Find where the given text appears and provide that cell's center as [X, Y] coordinate. 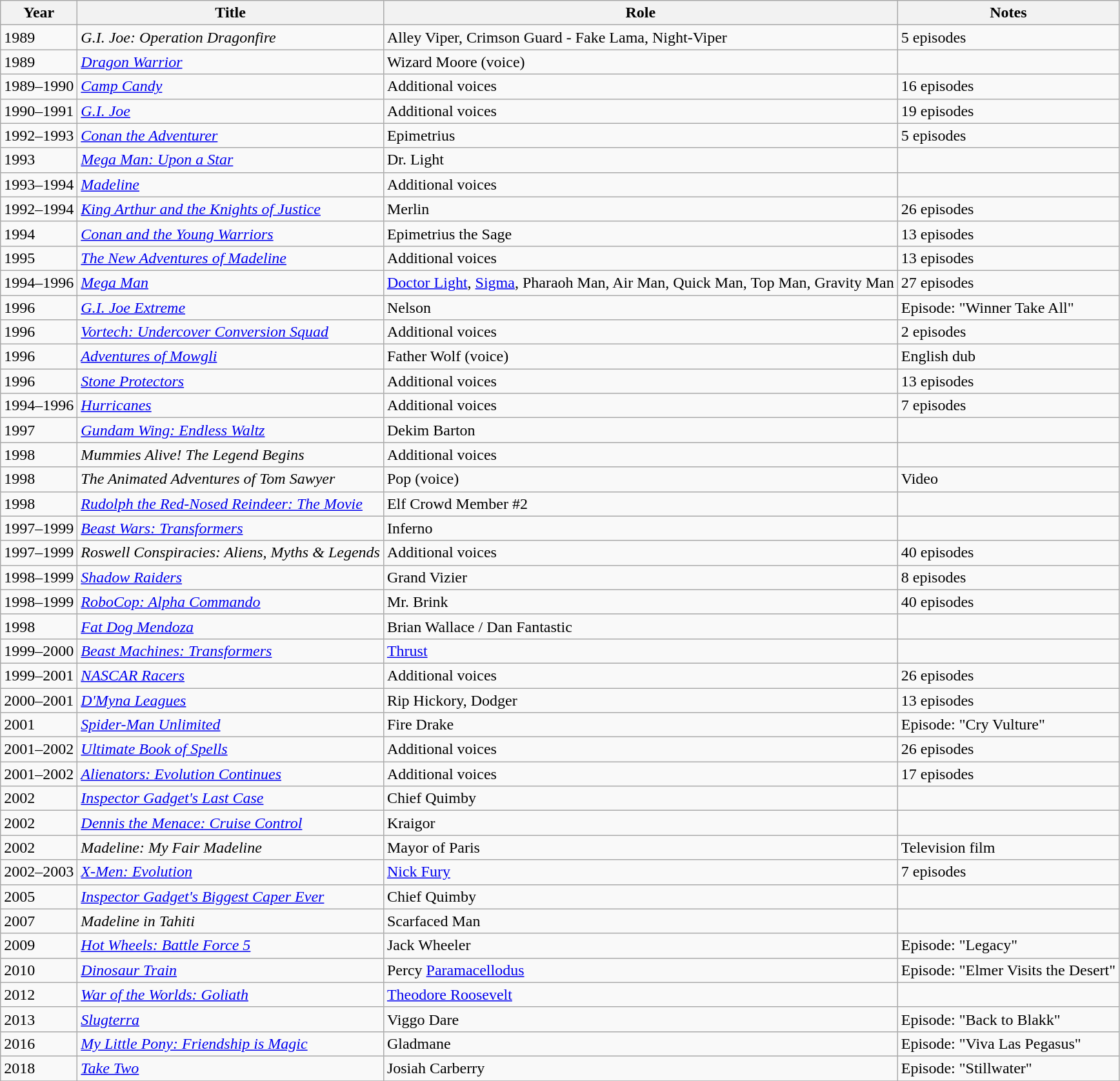
8 episodes [1008, 577]
Episode: "Back to Blakk" [1008, 1019]
1993–1994 [39, 184]
1990–1991 [39, 111]
Inspector Gadget's Last Case [231, 798]
Madeline in Tahiti [231, 921]
Spider-Man Unlimited [231, 725]
Rip Hickory, Dodger [640, 700]
1993 [39, 160]
2 episodes [1008, 332]
Hot Wheels: Battle Force 5 [231, 946]
Father Wolf (voice) [640, 357]
Hurricanes [231, 406]
Alley Viper, Crimson Guard - Fake Lama, Night-Viper [640, 37]
Percy Paramacellodus [640, 970]
Gundam Wing: Endless Waltz [231, 430]
Roswell Conspiracies: Aliens, Myths & Legends [231, 553]
Merlin [640, 209]
King Arthur and the Knights of Justice [231, 209]
Mummies Alive! The Legend Begins [231, 455]
1997 [39, 430]
Epimetrius the Sage [640, 233]
Kraigor [640, 823]
Beast Wars: Transformers [231, 528]
RoboCop: Alpha Commando [231, 602]
Gladmane [640, 1044]
Conan and the Young Warriors [231, 233]
Jack Wheeler [640, 946]
1995 [39, 258]
Notes [1008, 13]
Doctor Light, Sigma, Pharaoh Man, Air Man, Quick Man, Top Man, Gravity Man [640, 283]
Elf Crowd Member #2 [640, 504]
Dekim Barton [640, 430]
Mr. Brink [640, 602]
Rudolph the Red-Nosed Reindeer: The Movie [231, 504]
Inferno [640, 528]
Episode: "Elmer Visits the Desert" [1008, 970]
1999–2000 [39, 651]
Madeline: My Fair Madeline [231, 848]
Mayor of Paris [640, 848]
Epimetrius [640, 135]
Take Two [231, 1068]
Television film [1008, 848]
Grand Vizier [640, 577]
1999–2001 [39, 675]
1992–1993 [39, 135]
Fire Drake [640, 725]
Dennis the Menace: Cruise Control [231, 823]
X-Men: Evolution [231, 872]
War of the Worlds: Goliath [231, 995]
Viggo Dare [640, 1019]
Theodore Roosevelt [640, 995]
16 episodes [1008, 86]
Nelson [640, 308]
Beast Machines: Transformers [231, 651]
2016 [39, 1044]
NASCAR Racers [231, 675]
2013 [39, 1019]
2005 [39, 897]
English dub [1008, 357]
Episode: "Cry Vulture" [1008, 725]
Slugterra [231, 1019]
Stone Protectors [231, 381]
The New Adventures of Madeline [231, 258]
Inspector Gadget's Biggest Caper Ever [231, 897]
Brian Wallace / Dan Fantastic [640, 626]
The Animated Adventures of Tom Sawyer [231, 479]
Alienators: Evolution Continues [231, 774]
27 episodes [1008, 283]
1994 [39, 233]
Josiah Carberry [640, 1068]
Dragon Warrior [231, 62]
Episode: "Legacy" [1008, 946]
Year [39, 13]
G.I. Joe [231, 111]
2009 [39, 946]
Episode: "Viva Las Pegasus" [1008, 1044]
1989–1990 [39, 86]
2007 [39, 921]
Camp Candy [231, 86]
Dr. Light [640, 160]
Scarfaced Man [640, 921]
2001 [39, 725]
Video [1008, 479]
2000–2001 [39, 700]
Dinosaur Train [231, 970]
Episode: "Stillwater" [1008, 1068]
My Little Pony: Friendship is Magic [231, 1044]
1992–1994 [39, 209]
Mega Man [231, 283]
2010 [39, 970]
Vortech: Undercover Conversion Squad [231, 332]
2002–2003 [39, 872]
Title [231, 13]
D'Myna Leagues [231, 700]
2012 [39, 995]
Conan the Adventurer [231, 135]
Thrust [640, 651]
G.I. Joe: Operation Dragonfire [231, 37]
Adventures of Mowgli [231, 357]
Shadow Raiders [231, 577]
Role [640, 13]
Nick Fury [640, 872]
Wizard Moore (voice) [640, 62]
Ultimate Book of Spells [231, 749]
Mega Man: Upon a Star [231, 160]
2018 [39, 1068]
Madeline [231, 184]
17 episodes [1008, 774]
Fat Dog Mendoza [231, 626]
Pop (voice) [640, 479]
Episode: "Winner Take All" [1008, 308]
19 episodes [1008, 111]
G.I. Joe Extreme [231, 308]
